Search for the cell housing the specified text and yield its [X, Y] center coordinate. 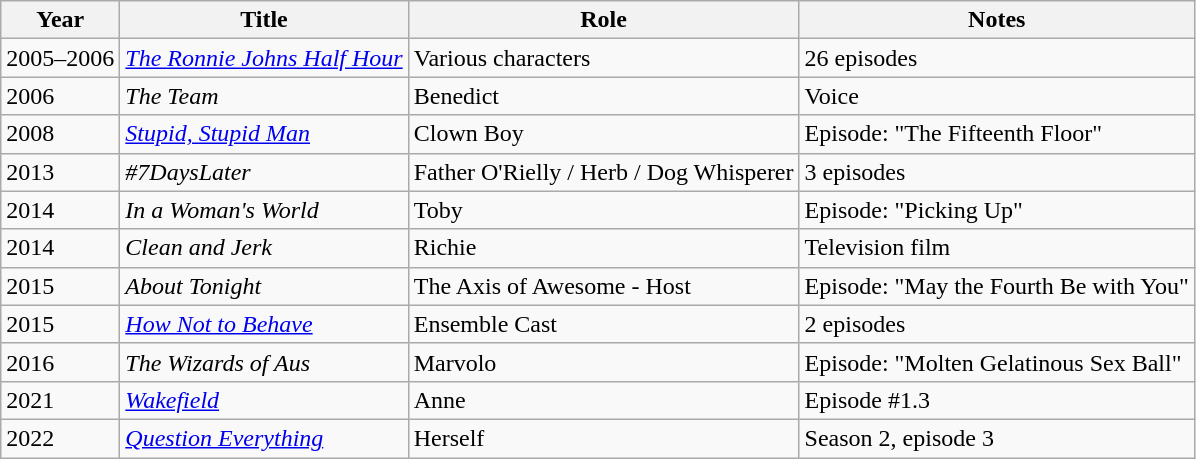
Benedict [604, 96]
Clean and Jerk [264, 248]
2008 [60, 134]
In a Woman's World [264, 210]
Clown Boy [604, 134]
2013 [60, 172]
Herself [604, 438]
Marvolo [604, 362]
Role [604, 20]
Episode: "Picking Up" [996, 210]
The Wizards of Aus [264, 362]
Richie [604, 248]
3 episodes [996, 172]
Wakefield [264, 400]
Episode: "Molten Gelatinous Sex Ball" [996, 362]
Toby [604, 210]
Anne [604, 400]
Father O'Rielly / Herb / Dog Whisperer [604, 172]
About Tonight [264, 286]
2 episodes [996, 324]
26 episodes [996, 58]
Season 2, episode 3 [996, 438]
Voice [996, 96]
Television film [996, 248]
Stupid, Stupid Man [264, 134]
Title [264, 20]
Ensemble Cast [604, 324]
2005–2006 [60, 58]
2022 [60, 438]
#7DaysLater [264, 172]
2021 [60, 400]
Various characters [604, 58]
Question Everything [264, 438]
The Ronnie Johns Half Hour [264, 58]
2006 [60, 96]
How Not to Behave [264, 324]
Episode: "May the Fourth Be with You" [996, 286]
The Axis of Awesome - Host [604, 286]
Notes [996, 20]
Year [60, 20]
2016 [60, 362]
Episode: "The Fifteenth Floor" [996, 134]
Episode #1.3 [996, 400]
The Team [264, 96]
